For the text-containing cell, return its midpoint in [x, y] coordinate format. 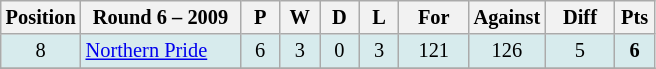
5 [580, 51]
Round 6 – 2009 [161, 17]
Northern Pride [161, 51]
W [300, 17]
L [379, 17]
121 [434, 51]
D [340, 17]
For [434, 17]
0 [340, 51]
8 [41, 51]
Against [508, 17]
Pts [635, 17]
P [260, 17]
Position [41, 17]
126 [508, 51]
Diff [580, 17]
